Output the [X, Y] coordinate of the center of the cell containing the given text.  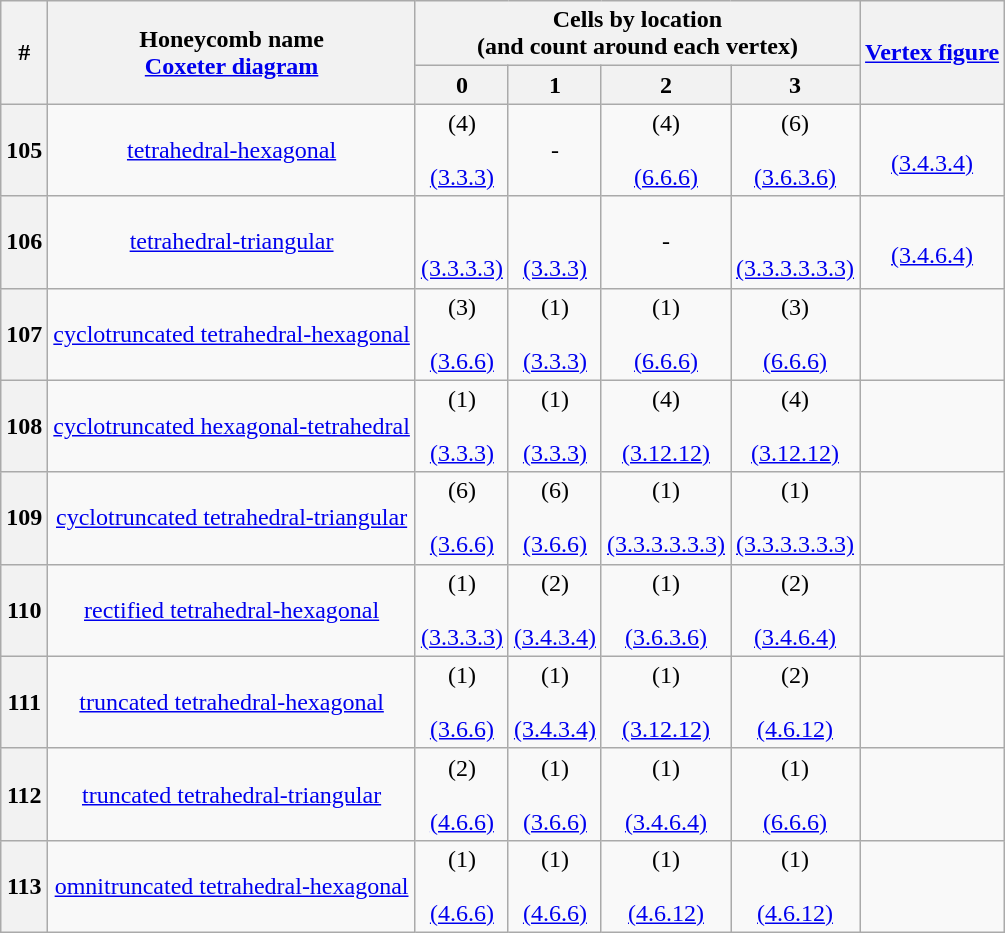
(3.3.3) [554, 242]
3 [794, 85]
(3.4.6.4) [932, 242]
(3)(3.6.6) [462, 334]
Cells by location(and count around each vertex) [637, 34]
truncated tetrahedral-triangular [232, 794]
(6)(3.6.3.6) [794, 150]
(3.3.3.3) [462, 242]
(3.4.3.4) [932, 150]
truncated tetrahedral-hexagonal [232, 702]
107 [24, 334]
omnitruncated tetrahedral-hexagonal [232, 886]
112 [24, 794]
113 [24, 886]
110 [24, 610]
(1)(3.4.6.4) [666, 794]
(3)(6.6.6) [794, 334]
108 [24, 426]
Vertex figure [932, 52]
(1)(3.12.12) [666, 702]
Honeycomb nameCoxeter diagram [232, 52]
(2)(4.6.12) [794, 702]
rectified tetrahedral-hexagonal [232, 610]
(1)(3.3.3.3) [462, 610]
0 [462, 85]
(4)(6.6.6) [666, 150]
tetrahedral-triangular [232, 242]
(2)(3.4.6.4) [794, 610]
2 [666, 85]
(1)(3.6.3.6) [666, 610]
# [24, 52]
(3.3.3.3.3.3) [794, 242]
(2)(3.4.3.4) [554, 610]
1 [554, 85]
(1)(3.4.3.4) [554, 702]
cyclotruncated hexagonal-tetrahedral [232, 426]
(2)(4.6.6) [462, 794]
cyclotruncated tetrahedral-hexagonal [232, 334]
111 [24, 702]
cyclotruncated tetrahedral-triangular [232, 518]
106 [24, 242]
(4)(3.3.3) [462, 150]
109 [24, 518]
105 [24, 150]
tetrahedral-hexagonal [232, 150]
